Return [x, y] of the center of cell containing provided text 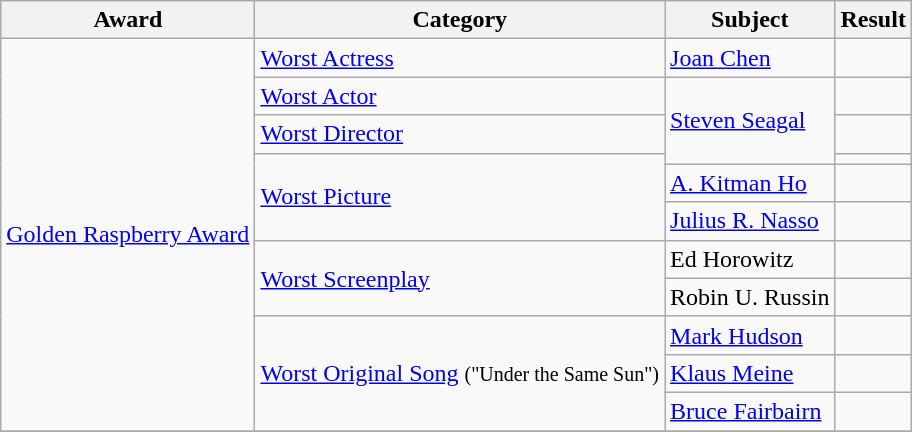
Worst Actress [460, 58]
Mark Hudson [750, 335]
Golden Raspberry Award [128, 235]
Joan Chen [750, 58]
Julius R. Nasso [750, 221]
Result [873, 20]
Steven Seagal [750, 120]
Worst Director [460, 134]
Bruce Fairbairn [750, 411]
Worst Original Song ("Under the Same Sun") [460, 373]
Worst Picture [460, 196]
Worst Screenplay [460, 278]
Award [128, 20]
Subject [750, 20]
Robin U. Russin [750, 297]
Worst Actor [460, 96]
Category [460, 20]
Ed Horowitz [750, 259]
A. Kitman Ho [750, 183]
Klaus Meine [750, 373]
